Find where the given text appears and provide that cell's center as (x, y) coordinate. 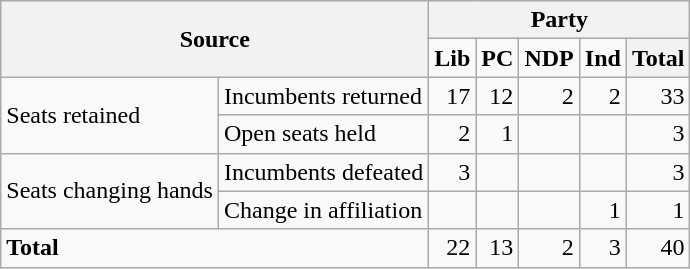
Ind (602, 58)
13 (498, 248)
40 (658, 248)
22 (452, 248)
Party (560, 20)
33 (658, 96)
Lib (452, 58)
Seats retained (110, 115)
Seats changing hands (110, 191)
Change in affiliation (323, 210)
NDP (549, 58)
Incumbents returned (323, 96)
Incumbents defeated (323, 172)
12 (498, 96)
Open seats held (323, 134)
17 (452, 96)
PC (498, 58)
Source (215, 39)
